For the text-containing cell, return its midpoint in (x, y) coordinate format. 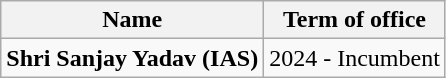
Shri Sanjay Yadav (IAS) (132, 58)
Term of office (355, 20)
2024 - Incumbent (355, 58)
Name (132, 20)
